Return the (X, Y) coordinate for the center point of the cell that contains the specified text.  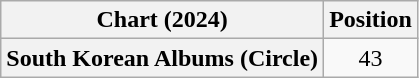
South Korean Albums (Circle) (162, 58)
Position (371, 20)
Chart (2024) (162, 20)
43 (371, 58)
